Find where the given text appears and provide that cell's center as (x, y) coordinate. 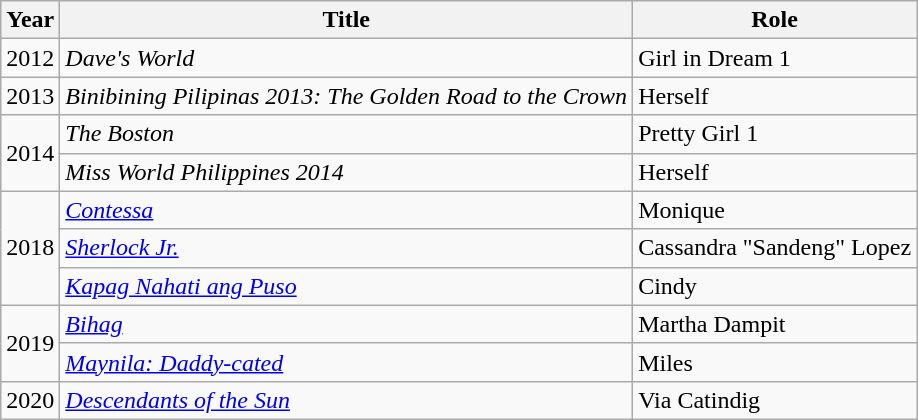
Cassandra "Sandeng" Lopez (775, 248)
Title (346, 20)
Monique (775, 210)
Cindy (775, 286)
Maynila: Daddy-cated (346, 362)
Girl in Dream 1 (775, 58)
Miles (775, 362)
2020 (30, 400)
Sherlock Jr. (346, 248)
2018 (30, 248)
Martha Dampit (775, 324)
Kapag Nahati ang Puso (346, 286)
2013 (30, 96)
2019 (30, 343)
Binibining Pilipinas 2013: The Golden Road to the Crown (346, 96)
Dave's World (346, 58)
Year (30, 20)
Bihag (346, 324)
Contessa (346, 210)
2014 (30, 153)
Descendants of the Sun (346, 400)
Pretty Girl 1 (775, 134)
Miss World Philippines 2014 (346, 172)
2012 (30, 58)
Via Catindig (775, 400)
The Boston (346, 134)
Role (775, 20)
